Locate the cell with the specified text and output its (x, y) center coordinate. 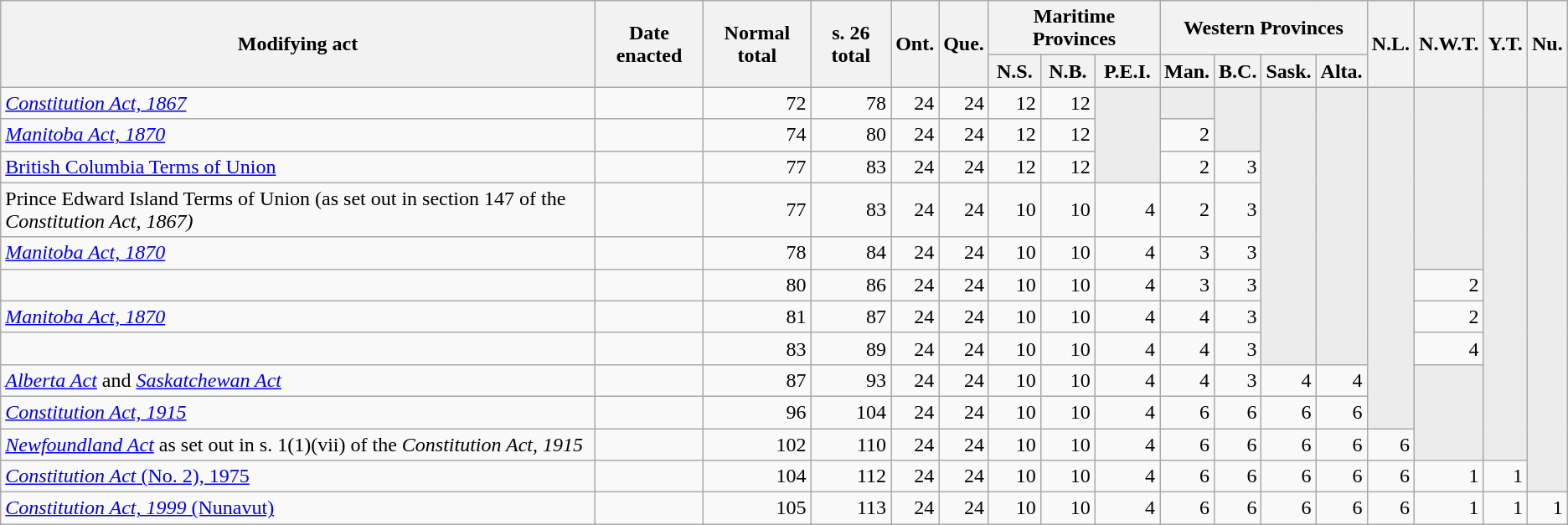
N.S. (1014, 71)
Constitution Act, 1867 (298, 103)
Que. (964, 44)
N.B. (1067, 71)
Constitution Act, 1915 (298, 412)
British Columbia Terms of Union (298, 167)
Prince Edward Island Terms of Union (as set out in section 147 of the Constitution Act, 1867) (298, 209)
102 (757, 445)
Constitution Act (No. 2), 1975 (298, 476)
72 (757, 103)
93 (851, 380)
Maritime Provinces (1074, 28)
Sask. (1288, 71)
Normal total (757, 44)
113 (851, 508)
96 (757, 412)
N.L. (1390, 44)
Ont. (915, 44)
Western Provinces (1263, 28)
86 (851, 285)
B.C. (1238, 71)
112 (851, 476)
89 (851, 348)
Modifying act (298, 44)
Nu. (1547, 44)
Y.T. (1505, 44)
Date enacted (648, 44)
Alberta Act and Saskatchewan Act (298, 380)
105 (757, 508)
s. 26 total (851, 44)
Constitution Act, 1999 (Nunavut) (298, 508)
Alta. (1342, 71)
Newfoundland Act as set out in s. 1(1)(vii) of the Constitution Act, 1915 (298, 445)
84 (851, 253)
Man. (1186, 71)
P.E.I. (1127, 71)
N.W.T. (1449, 44)
110 (851, 445)
81 (757, 317)
74 (757, 135)
